For the text-containing cell, return its midpoint in (x, y) coordinate format. 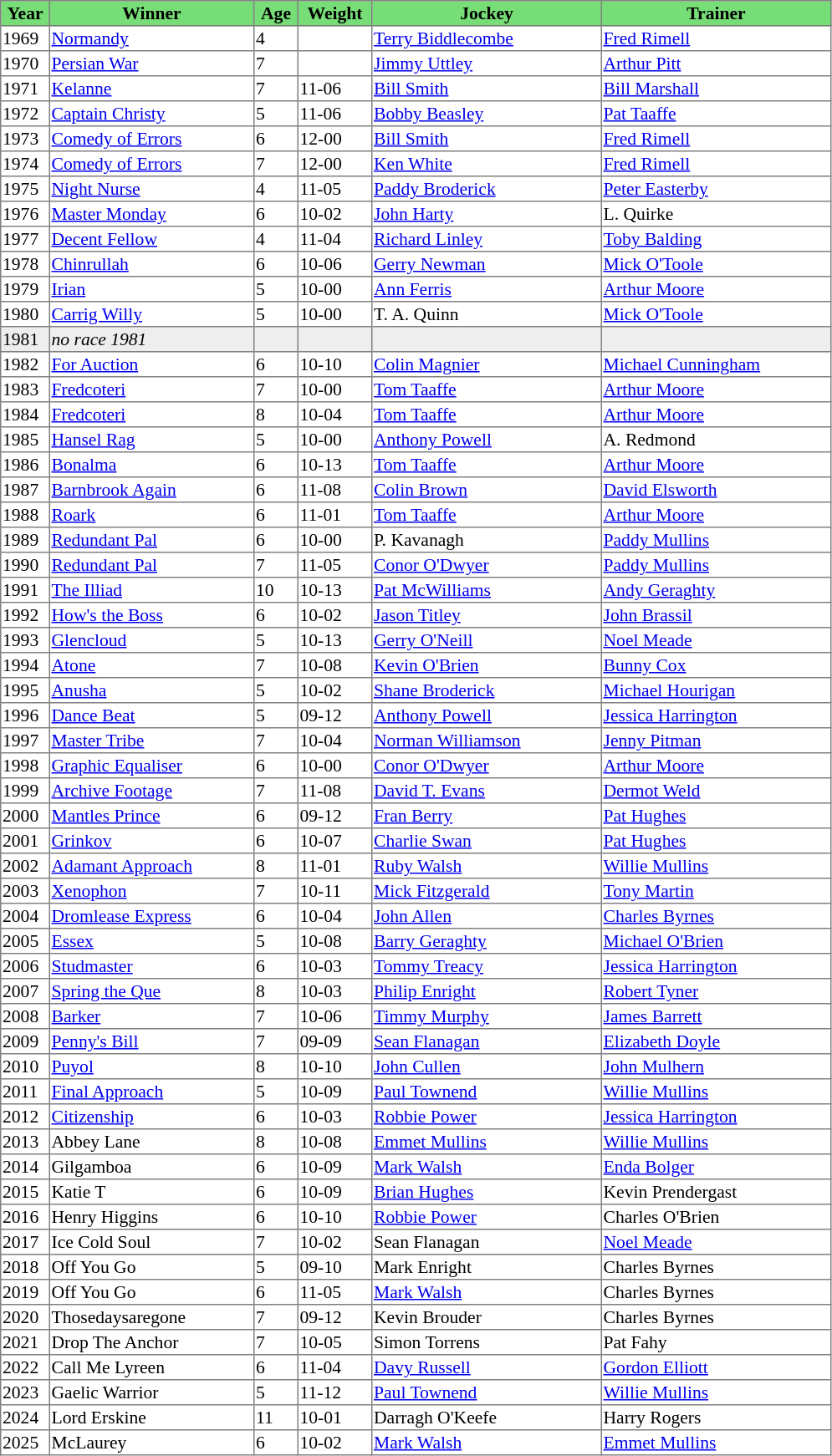
1984 (25, 415)
Jason Titley (487, 615)
David Elsworth (716, 490)
2019 (25, 1292)
John Cullen (487, 1067)
1998 (25, 766)
Mantles Prince (151, 816)
2001 (25, 841)
Gerry Newman (487, 264)
1974 (25, 164)
Elizabeth Doyle (716, 1041)
1990 (25, 565)
T. A. Quinn (487, 314)
Roark (151, 515)
2017 (25, 1242)
Ruby Walsh (487, 866)
1976 (25, 214)
10-07 (334, 841)
Final Approach (151, 1092)
09-10 (334, 1267)
Brian Hughes (487, 1192)
Archive Footage (151, 791)
Michael O'Brien (716, 941)
Philip Enright (487, 991)
1987 (25, 490)
Michael Cunningham (716, 364)
Kelanne (151, 89)
2002 (25, 866)
Winner (151, 13)
Gordon Elliott (716, 1367)
Barker (151, 1016)
Tony Martin (716, 891)
2018 (25, 1267)
Jenny Pitman (716, 741)
2011 (25, 1092)
Thosedaysaregone (151, 1317)
2023 (25, 1392)
2014 (25, 1167)
Kevin O'Brien (487, 665)
1978 (25, 264)
Fran Berry (487, 816)
Hansel Rag (151, 440)
Harry Rogers (716, 1418)
Bill Marshall (716, 89)
John Allen (487, 916)
2007 (25, 991)
1995 (25, 690)
1981 (25, 339)
David T. Evans (487, 791)
Captain Christy (151, 114)
The Illiad (151, 590)
1992 (25, 615)
11-12 (334, 1392)
Pat McWilliams (487, 590)
1986 (25, 465)
2020 (25, 1317)
Colin Magnier (487, 364)
Grinkov (151, 841)
no race 1981 (151, 339)
Jimmy Uttley (487, 64)
Night Nurse (151, 189)
Irian (151, 289)
1994 (25, 665)
1973 (25, 139)
Puyol (151, 1067)
Arthur Pitt (716, 64)
2008 (25, 1016)
Pat Taaffe (716, 114)
Tommy Treacy (487, 966)
Abbey Lane (151, 1142)
John Harty (487, 214)
2010 (25, 1067)
1971 (25, 89)
P. Kavanagh (487, 540)
Bonalma (151, 465)
Kevin Prendergast (716, 1192)
1985 (25, 440)
Barnbrook Again (151, 490)
Ken White (487, 164)
1989 (25, 540)
Atone (151, 665)
Paddy Broderick (487, 189)
How's the Boss (151, 615)
1991 (25, 590)
Ann Ferris (487, 289)
Andy Geraghty (716, 590)
Year (25, 13)
2015 (25, 1192)
Master Monday (151, 214)
L. Quirke (716, 214)
10 (276, 590)
10-11 (334, 891)
2016 (25, 1217)
Mark Enright (487, 1267)
1970 (25, 64)
Norman Williamson (487, 741)
2012 (25, 1117)
Terry Biddlecombe (487, 38)
Davy Russell (487, 1367)
Timmy Murphy (487, 1016)
Colin Brown (487, 490)
Simon Torrens (487, 1342)
Jockey (487, 13)
Katie T (151, 1192)
Bunny Cox (716, 665)
Toby Balding (716, 239)
Spring the Que (151, 991)
Trainer (716, 13)
Anusha (151, 690)
Henry Higgins (151, 1217)
James Barrett (716, 1016)
1972 (25, 114)
1975 (25, 189)
Glencloud (151, 640)
2025 (25, 1443)
Call Me Lyreen (151, 1367)
McLaurey (151, 1443)
Dermot Weld (716, 791)
Mick Fitzgerald (487, 891)
Richard Linley (487, 239)
2005 (25, 941)
Dromlease Express (151, 916)
Lord Erskine (151, 1418)
Kevin Brouder (487, 1317)
Age (276, 13)
Graphic Equaliser (151, 766)
Essex (151, 941)
1996 (25, 715)
Charlie Swan (487, 841)
10-01 (334, 1418)
For Auction (151, 364)
1993 (25, 640)
Gilgamboa (151, 1167)
John Mulhern (716, 1067)
Drop The Anchor (151, 1342)
1983 (25, 389)
Michael Hourigan (716, 690)
Gerry O'Neill (487, 640)
Normandy (151, 38)
Studmaster (151, 966)
Penny's Bill (151, 1041)
10-05 (334, 1342)
1980 (25, 314)
2009 (25, 1041)
1979 (25, 289)
Charles O'Brien (716, 1217)
1977 (25, 239)
Citizenship (151, 1117)
2000 (25, 816)
Bobby Beasley (487, 114)
2021 (25, 1342)
Decent Fellow (151, 239)
2003 (25, 891)
Shane Broderick (487, 690)
2004 (25, 916)
Peter Easterby (716, 189)
2013 (25, 1142)
Xenophon (151, 891)
Darragh O'Keefe (487, 1418)
1997 (25, 741)
2024 (25, 1418)
Chinrullah (151, 264)
1982 (25, 364)
1999 (25, 791)
Master Tribe (151, 741)
Adamant Approach (151, 866)
Ice Cold Soul (151, 1242)
Persian War (151, 64)
11 (276, 1418)
Dance Beat (151, 715)
Barry Geraghty (487, 941)
1988 (25, 515)
Carrig Willy (151, 314)
Enda Bolger (716, 1167)
2006 (25, 966)
1969 (25, 38)
Weight (334, 13)
2022 (25, 1367)
Robert Tyner (716, 991)
09-09 (334, 1041)
A. Redmond (716, 440)
Pat Fahy (716, 1342)
Gaelic Warrior (151, 1392)
John Brassil (716, 615)
